Locate the cell with the specified text and output its [x, y] center coordinate. 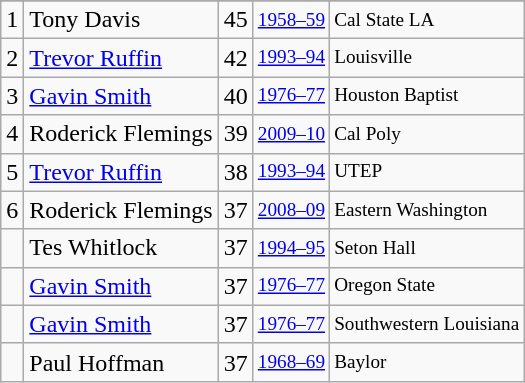
Louisville [427, 58]
Tony Davis [121, 20]
Houston Baptist [427, 96]
45 [236, 20]
2009–10 [291, 134]
2008–09 [291, 210]
1958–59 [291, 20]
40 [236, 96]
6 [12, 210]
1 [12, 20]
42 [236, 58]
2 [12, 58]
38 [236, 172]
Seton Hall [427, 248]
1968–69 [291, 362]
39 [236, 134]
Cal State LA [427, 20]
Southwestern Louisiana [427, 324]
4 [12, 134]
Tes Whitlock [121, 248]
3 [12, 96]
Oregon State [427, 286]
1994–95 [291, 248]
Cal Poly [427, 134]
Baylor [427, 362]
UTEP [427, 172]
Paul Hoffman [121, 362]
5 [12, 172]
Eastern Washington [427, 210]
